Provide the [x, y] coordinate of the cell's center where the given text is located.  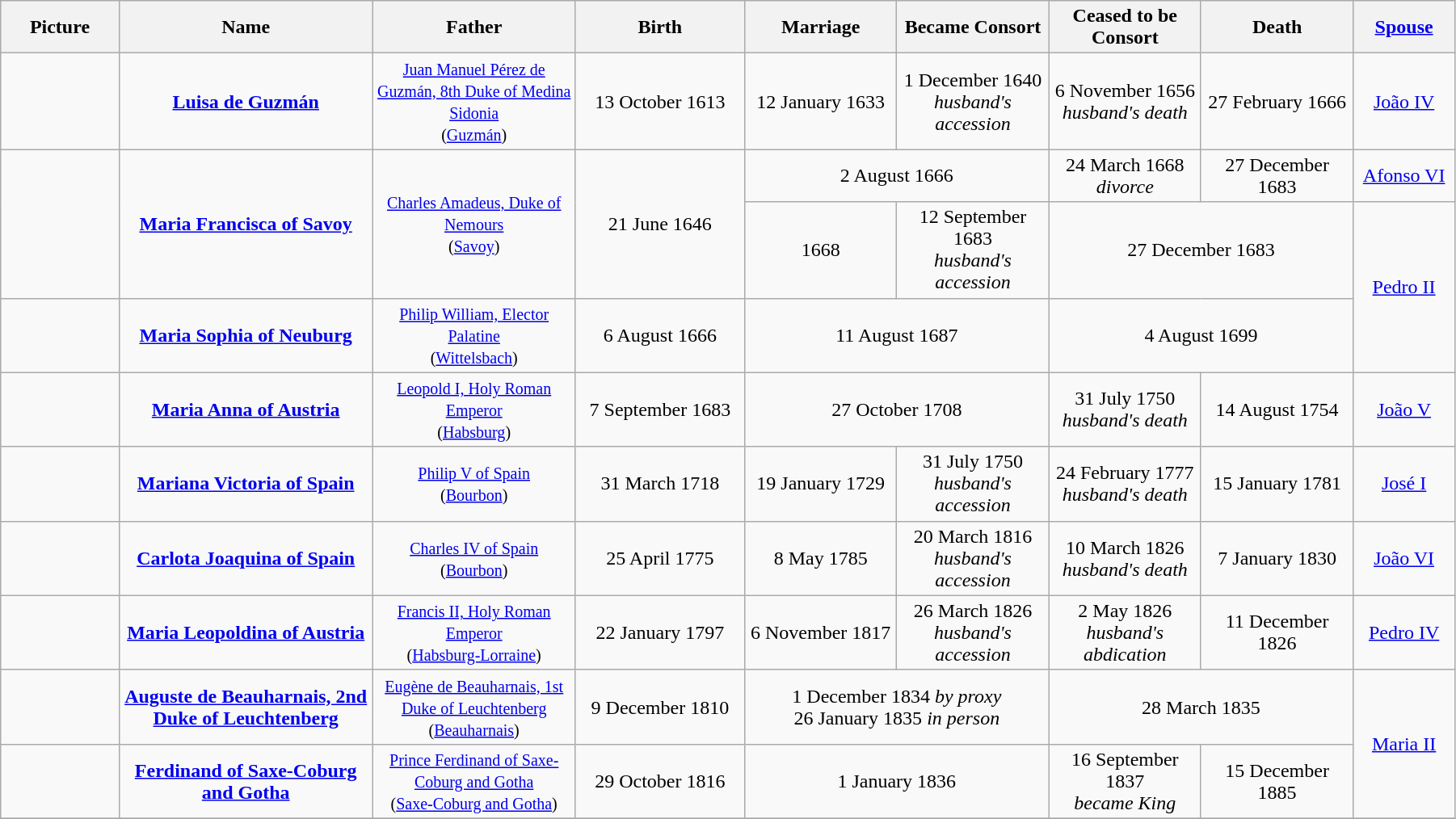
27 February 1666 [1277, 102]
Maria II [1404, 744]
15 January 1781 [1277, 484]
Prince Ferdinand of Saxe-Coburg and Gotha(Saxe-Coburg and Gotha) [473, 781]
Maria Leopoldina of Austria [246, 632]
6 November 1817 [820, 632]
4 August 1699 [1201, 335]
Philip V of Spain(Bourbon) [473, 484]
Picture [60, 27]
24 February 1777husband's death [1125, 484]
11 December 1826 [1277, 632]
12 January 1633 [820, 102]
Juan Manuel Pérez de Guzmán, 8th Duke of Medina Sidonia(Guzmán) [473, 102]
Philip William, Elector Palatine(Wittelsbach) [473, 335]
Spouse [1404, 27]
Became Consort [973, 27]
1668 [820, 250]
Eugène de Beauharnais, 1st Duke of Leuchtenberg(Beauharnais) [473, 707]
7 January 1830 [1277, 558]
Afonso VI [1404, 176]
31 March 1718 [659, 484]
Carlota Joaquina of Spain [246, 558]
9 December 1810 [659, 707]
Marriage [820, 27]
Auguste de Beauharnais, 2nd Duke of Leuchtenberg [246, 707]
1 January 1836 [897, 781]
16 September 1837became King [1125, 781]
Charles IV of Spain(Bourbon) [473, 558]
20 March 1816husband's accession [973, 558]
Pedro IV [1404, 632]
6 November 1656husband's death [1125, 102]
28 March 1835 [1201, 707]
João VI [1404, 558]
Francis II, Holy Roman Emperor(Habsburg-Lorraine) [473, 632]
José I [1404, 484]
29 October 1816 [659, 781]
27 October 1708 [897, 409]
14 August 1754 [1277, 409]
Leopold I, Holy Roman Emperor(Habsburg) [473, 409]
6 August 1666 [659, 335]
22 January 1797 [659, 632]
8 May 1785 [820, 558]
Father [473, 27]
Ceased to be Consort [1125, 27]
Maria Sophia of Neuburg [246, 335]
Death [1277, 27]
Mariana Victoria of Spain [246, 484]
11 August 1687 [897, 335]
31 July 1750husband's death [1125, 409]
26 March 1826husband's accession [973, 632]
João V [1404, 409]
25 April 1775 [659, 558]
Pedro II [1404, 288]
Name [246, 27]
Luisa de Guzmán [246, 102]
Maria Francisca of Savoy [246, 224]
Maria Anna of Austria [246, 409]
Birth [659, 27]
João IV [1404, 102]
31 July 1750husband's accession [973, 484]
Charles Amadeus, Duke of Nemours(Savoy) [473, 224]
13 October 1613 [659, 102]
1 December 1640husband's accession [973, 102]
19 January 1729 [820, 484]
1 December 1834 by proxy26 January 1835 in person [897, 707]
Ferdinand of Saxe-Coburg and Gotha [246, 781]
21 June 1646 [659, 224]
2 August 1666 [897, 176]
24 March 1668divorce [1125, 176]
7 September 1683 [659, 409]
12 September 1683husband's accession [973, 250]
15 December 1885 [1277, 781]
2 May 1826husband's abdication [1125, 632]
10 March 1826husband's death [1125, 558]
